Locate the cell with the specified text and output its (x, y) center coordinate. 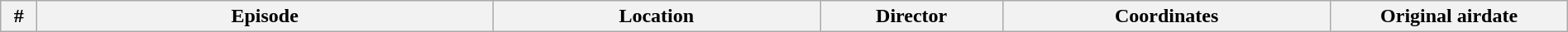
Coordinates (1166, 16)
Director (911, 16)
Episode (265, 16)
# (19, 16)
Original airdate (1449, 16)
Location (657, 16)
